Find where the given text appears and provide that cell's center as (X, Y) coordinate. 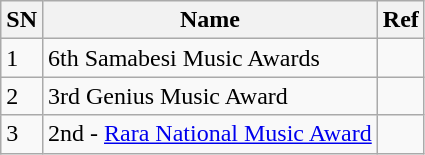
3rd Genius Music Award (210, 96)
Name (210, 20)
2nd - Rara National Music Award (210, 134)
SN (22, 20)
1 (22, 58)
2 (22, 96)
3 (22, 134)
6th Samabesi Music Awards (210, 58)
Ref (400, 20)
